Scan for the cell matching the given text and deliver its [x, y] coordinate at center. 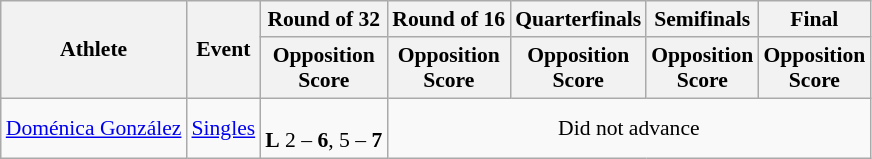
Round of 16 [448, 19]
Event [223, 50]
Semifinals [702, 19]
Did not advance [628, 128]
Round of 32 [324, 19]
Singles [223, 128]
L 2 – 6, 5 – 7 [324, 128]
Doménica González [94, 128]
Quarterfinals [578, 19]
Athlete [94, 50]
Final [814, 19]
